Find where the given text appears and provide that cell's center as (X, Y) coordinate. 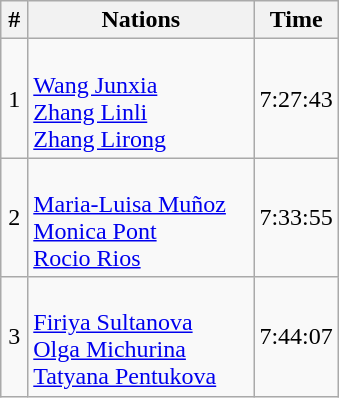
Time (296, 20)
7:27:43 (296, 98)
3 (14, 336)
Nations (141, 20)
7:44:07 (296, 336)
2 (14, 218)
Wang JunxiaZhang LinliZhang Lirong (141, 98)
Firiya SultanovaOlga MichurinaTatyana Pentukova (141, 336)
# (14, 20)
Maria-Luisa MuñozMonica PontRocio Rios (141, 218)
7:33:55 (296, 218)
1 (14, 98)
